Return (X, Y) of the center of cell containing provided text 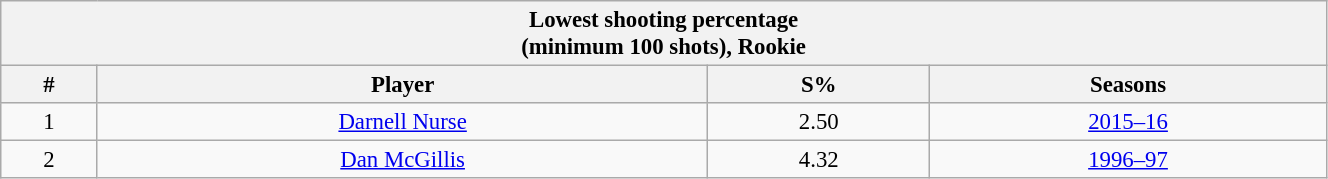
2 (50, 160)
Darnell Nurse (402, 122)
S% (819, 85)
4.32 (819, 160)
# (50, 85)
Player (402, 85)
2015–16 (1128, 122)
Seasons (1128, 85)
Lowest shooting percentage(minimum 100 shots), Rookie (664, 34)
Dan McGillis (402, 160)
2.50 (819, 122)
1 (50, 122)
1996–97 (1128, 160)
